Determine the [X, Y] coordinate at the center of the cell enclosing the given text.  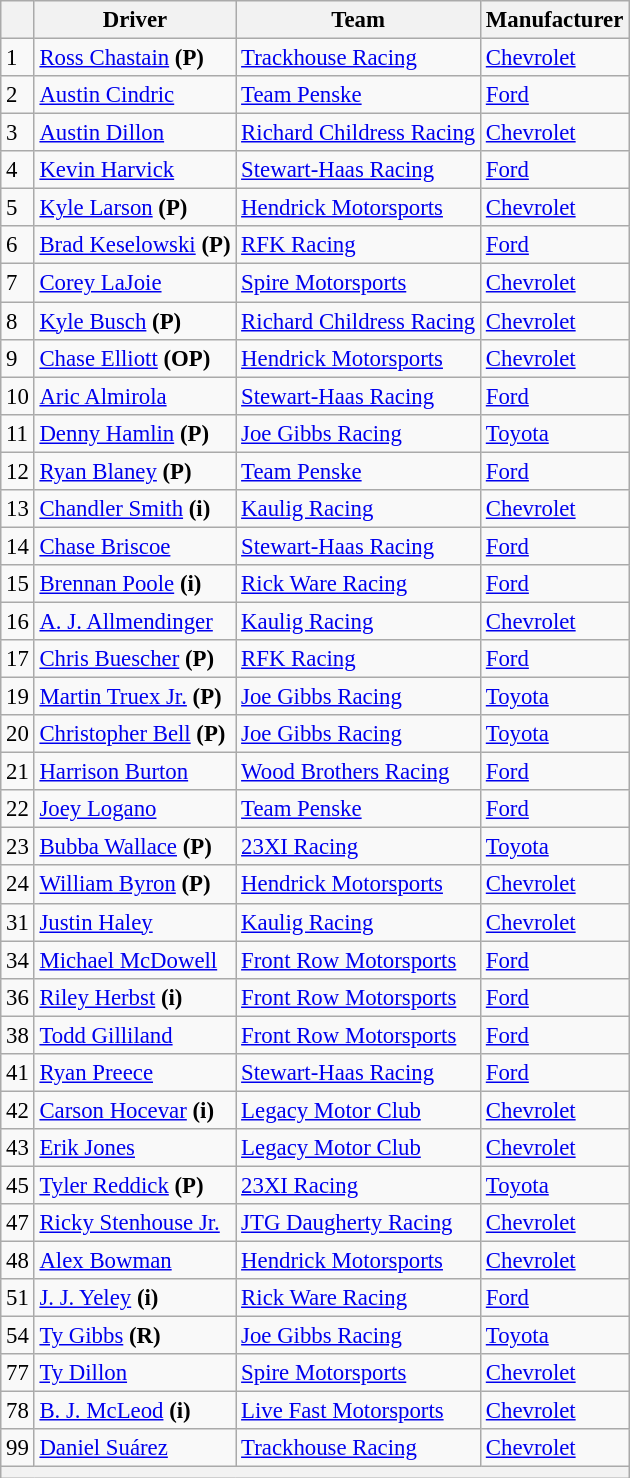
Kevin Harvick [135, 170]
2 [18, 95]
47 [18, 1223]
JTG Daugherty Racing [358, 1223]
3 [18, 133]
Joey Logano [135, 809]
17 [18, 659]
Ricky Stenhouse Jr. [135, 1223]
6 [18, 245]
Austin Cindric [135, 95]
Ryan Blaney (P) [135, 471]
William Byron (P) [135, 885]
Ty Dillon [135, 1373]
Ross Chastain (P) [135, 58]
Chase Briscoe [135, 546]
11 [18, 433]
Bubba Wallace (P) [135, 847]
Carson Hocevar (i) [135, 1110]
Team [358, 20]
Austin Dillon [135, 133]
8 [18, 321]
Ty Gibbs (R) [135, 1336]
36 [18, 997]
45 [18, 1185]
Justin Haley [135, 922]
42 [18, 1110]
Chase Elliott (OP) [135, 358]
Aric Almirola [135, 396]
Brad Keselowski (P) [135, 245]
Live Fast Motorsports [358, 1411]
34 [18, 960]
Harrison Burton [135, 772]
A. J. Allmendinger [135, 621]
Daniel Suárez [135, 1449]
Denny Hamlin (P) [135, 433]
1 [18, 58]
15 [18, 584]
77 [18, 1373]
Michael McDowell [135, 960]
Tyler Reddick (P) [135, 1185]
24 [18, 885]
Brennan Poole (i) [135, 584]
Alex Bowman [135, 1261]
10 [18, 396]
9 [18, 358]
Todd Gilliland [135, 1035]
20 [18, 734]
19 [18, 697]
Kyle Larson (P) [135, 208]
Martin Truex Jr. (P) [135, 697]
J. J. Yeley (i) [135, 1298]
99 [18, 1449]
38 [18, 1035]
B. J. McLeod (i) [135, 1411]
Erik Jones [135, 1148]
Riley Herbst (i) [135, 997]
Corey LaJoie [135, 283]
Chris Buescher (P) [135, 659]
13 [18, 509]
Manufacturer [555, 20]
14 [18, 546]
21 [18, 772]
43 [18, 1148]
51 [18, 1298]
Wood Brothers Racing [358, 772]
5 [18, 208]
78 [18, 1411]
Driver [135, 20]
48 [18, 1261]
12 [18, 471]
16 [18, 621]
7 [18, 283]
Chandler Smith (i) [135, 509]
23 [18, 847]
41 [18, 1073]
54 [18, 1336]
Kyle Busch (P) [135, 321]
Christopher Bell (P) [135, 734]
Ryan Preece [135, 1073]
4 [18, 170]
22 [18, 809]
31 [18, 922]
